Search for the cell housing the specified text and yield its [x, y] center coordinate. 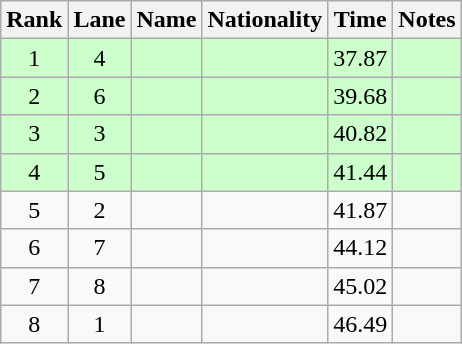
40.82 [360, 134]
Time [360, 20]
41.44 [360, 172]
Rank [34, 20]
46.49 [360, 324]
39.68 [360, 96]
45.02 [360, 286]
44.12 [360, 248]
37.87 [360, 58]
41.87 [360, 210]
Name [166, 20]
Lane [100, 20]
Nationality [265, 20]
Notes [427, 20]
